Find where the given text appears and provide that cell's center as [X, Y] coordinate. 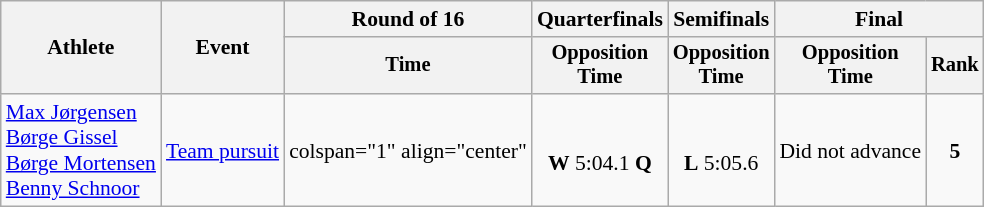
Did not advance [850, 150]
Semifinals [722, 19]
Rank [955, 66]
Team pursuit [222, 150]
Round of 16 [408, 19]
Max JørgensenBørge GisselBørge MortensenBenny Schnoor [81, 150]
L 5:05.6 [722, 150]
5 [955, 150]
Final [878, 19]
Quarterfinals [600, 19]
Time [408, 66]
Event [222, 48]
colspan="1" align="center" [408, 150]
Athlete [81, 48]
W 5:04.1 Q [600, 150]
